Find where the given text appears and provide that cell's center as (X, Y) coordinate. 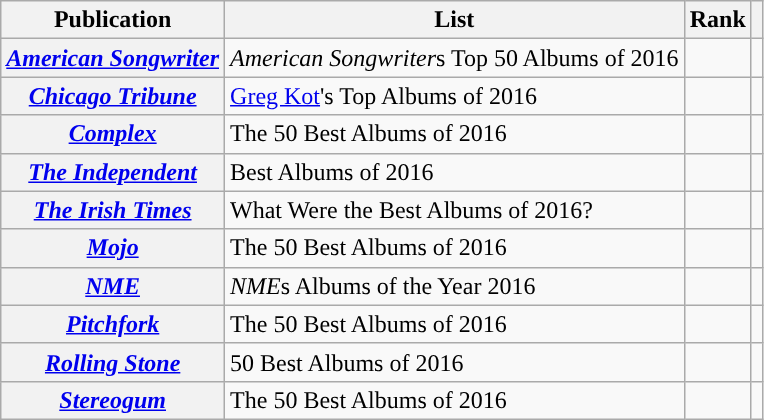
List (455, 20)
Rank (718, 20)
What Were the Best Albums of 2016? (455, 210)
American Songwriter (113, 58)
Chicago Tribune (113, 96)
NME (113, 286)
Greg Kot's Top Albums of 2016 (455, 96)
Publication (113, 20)
Complex (113, 134)
Best Albums of 2016 (455, 172)
Pitchfork (113, 324)
The Irish Times (113, 210)
The Independent (113, 172)
Rolling Stone (113, 362)
Mojo (113, 248)
50 Best Albums of 2016 (455, 362)
American Songwriters Top 50 Albums of 2016 (455, 58)
NMEs Albums of the Year 2016 (455, 286)
Stereogum (113, 400)
